Capture the cell that displays the provided text and extract its [x, y] central coordinate. 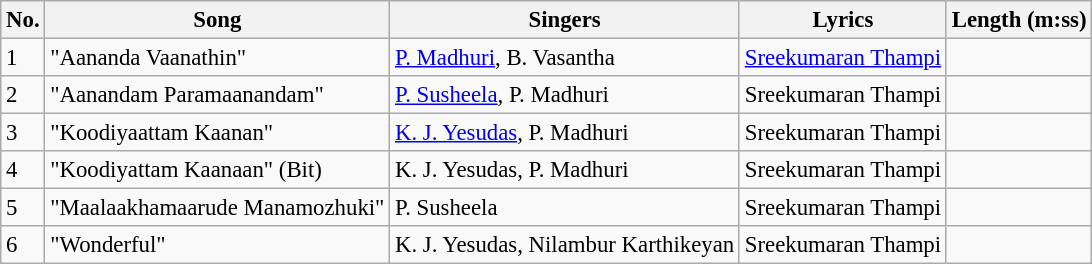
2 [23, 95]
"Koodiyattam Kaanaan" (Bit) [218, 170]
P. Susheela, P. Madhuri [565, 95]
Singers [565, 20]
Lyrics [842, 20]
"Koodiyaattam Kaanan" [218, 133]
"Aananda Vaanathin" [218, 58]
3 [23, 133]
"Aanandam Paramaanandam" [218, 95]
1 [23, 58]
4 [23, 170]
"Wonderful" [218, 245]
No. [23, 20]
P. Susheela [565, 208]
6 [23, 245]
P. Madhuri, B. Vasantha [565, 58]
5 [23, 208]
Song [218, 20]
"Maalaakhamaarude Manamozhuki" [218, 208]
K. J. Yesudas, Nilambur Karthikeyan [565, 245]
Length (m:ss) [1018, 20]
